Detect which cell encompasses the target text, then output its (x, y) center coordinate. 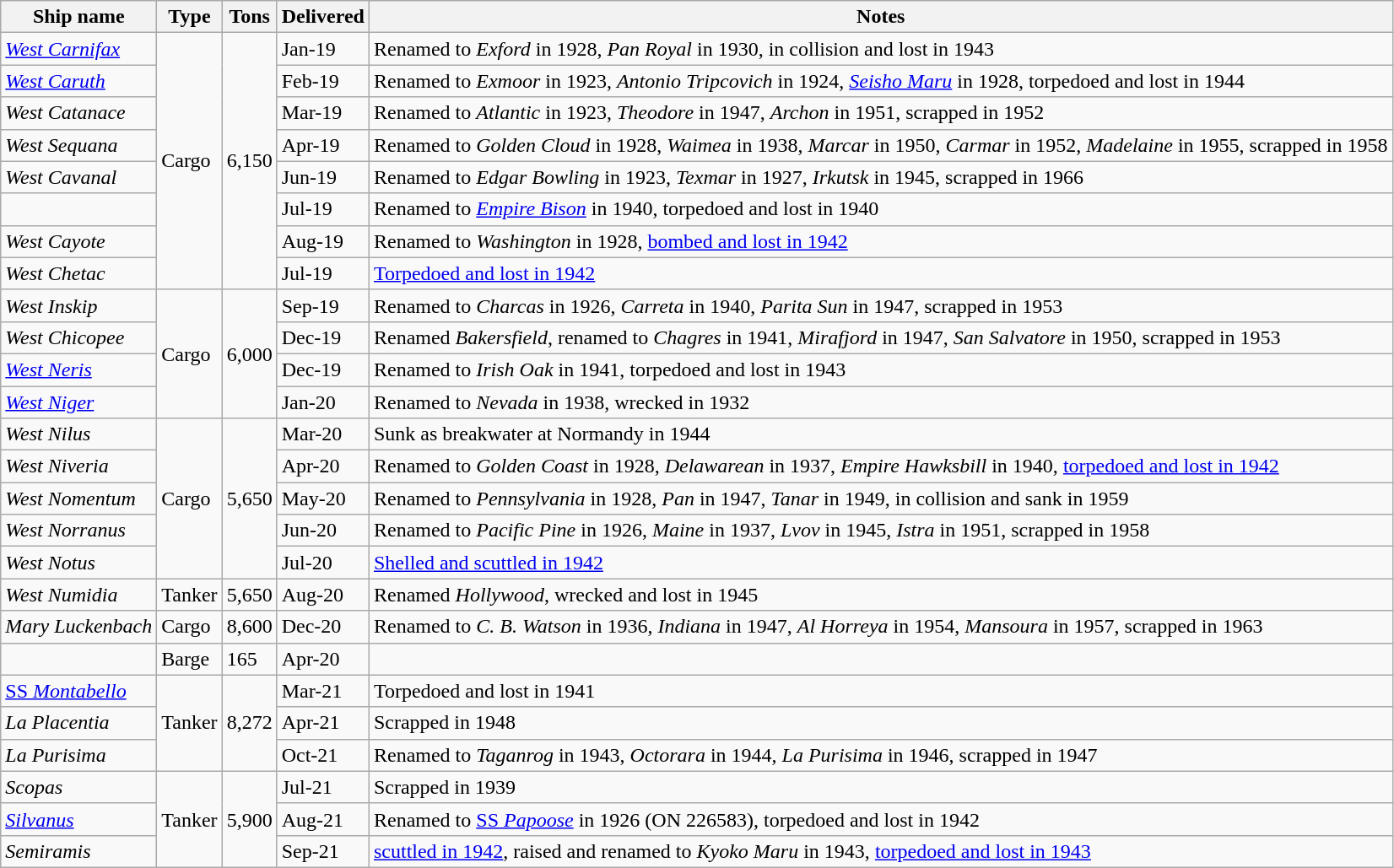
West Niger (79, 402)
Jan-20 (322, 402)
Renamed to SS Papoose in 1926 (ON 226583), torpedoed and lost in 1942 (881, 819)
Aug-19 (322, 241)
8,600 (250, 627)
La Placentia (79, 723)
Dec-20 (322, 627)
West Cavanal (79, 177)
Renamed to Exford in 1928, Pan Royal in 1930, in collision and lost in 1943 (881, 49)
Apr-19 (322, 145)
Delivered (322, 17)
West Chetac (79, 273)
Renamed Bakersfield, renamed to Chagres in 1941, Mirafjord in 1947, San Salvatore in 1950, scrapped in 1953 (881, 337)
West Sequana (79, 145)
West Notus (79, 563)
Aug-20 (322, 595)
West Carnifax (79, 49)
May-20 (322, 499)
Renamed to Taganrog in 1943, Octorara in 1944, La Purisima in 1946, scrapped in 1947 (881, 755)
Tons (250, 17)
Renamed to Pennsylvania in 1928, Pan in 1947, Tanar in 1949, in collision and sank in 1959 (881, 499)
Feb-19 (322, 81)
Barge (189, 659)
Scopas (79, 787)
Jul-21 (322, 787)
La Purisima (79, 755)
Apr-21 (322, 723)
Ship name (79, 17)
Renamed to Atlantic in 1923, Theodore in 1947, Archon in 1951, scrapped in 1952 (881, 113)
Sunk as breakwater at Normandy in 1944 (881, 434)
West Neris (79, 369)
Renamed to Nevada in 1938, wrecked in 1932 (881, 402)
Renamed to Charcas in 1926, Carreta in 1940, Parita Sun in 1947, scrapped in 1953 (881, 305)
Renamed to Exmoor in 1923, Antonio Tripcovich in 1924, Seisho Maru in 1928, torpedoed and lost in 1944 (881, 81)
Semiramis (79, 851)
SS Montabello (79, 691)
Type (189, 17)
West Cayote (79, 241)
scuttled in 1942, raised and renamed to Kyoko Maru in 1943, torpedoed and lost in 1943 (881, 851)
Renamed to Golden Cloud in 1928, Waimea in 1938, Marcar in 1950, Carmar in 1952, Madelaine in 1955, scrapped in 1958 (881, 145)
6,000 (250, 353)
Aug-21 (322, 819)
West Norranus (79, 531)
Renamed to Empire Bison in 1940, torpedoed and lost in 1940 (881, 209)
6,150 (250, 161)
Renamed to C. B. Watson in 1936, Indiana in 1947, Al Horreya in 1954, Mansoura in 1957, scrapped in 1963 (881, 627)
West Inskip (79, 305)
Sep-21 (322, 851)
Mar-21 (322, 691)
Jun-19 (322, 177)
8,272 (250, 723)
Oct-21 (322, 755)
Mar-19 (322, 113)
Mary Luckenbach (79, 627)
Notes (881, 17)
Renamed to Golden Coast in 1928, Delawarean in 1937, Empire Hawksbill in 1940, torpedoed and lost in 1942 (881, 466)
Renamed to Irish Oak in 1941, torpedoed and lost in 1943 (881, 369)
Silvanus (79, 819)
5,900 (250, 819)
Scrapped in 1948 (881, 723)
Scrapped in 1939 (881, 787)
Sep-19 (322, 305)
Torpedoed and lost in 1942 (881, 273)
Jul-20 (322, 563)
West Numidia (79, 595)
Renamed to Edgar Bowling in 1923, Texmar in 1927, Irkutsk in 1945, scrapped in 1966 (881, 177)
West Caruth (79, 81)
Torpedoed and lost in 1941 (881, 691)
Jan-19 (322, 49)
West Nilus (79, 434)
Jun-20 (322, 531)
Renamed to Washington in 1928, bombed and lost in 1942 (881, 241)
West Niveria (79, 466)
Shelled and scuttled in 1942 (881, 563)
Renamed Hollywood, wrecked and lost in 1945 (881, 595)
Mar-20 (322, 434)
West Chicopee (79, 337)
West Nomentum (79, 499)
West Catanace (79, 113)
165 (250, 659)
Renamed to Pacific Pine in 1926, Maine in 1937, Lvov in 1945, Istra in 1951, scrapped in 1958 (881, 531)
